Return (X, Y) of the center of cell containing provided text 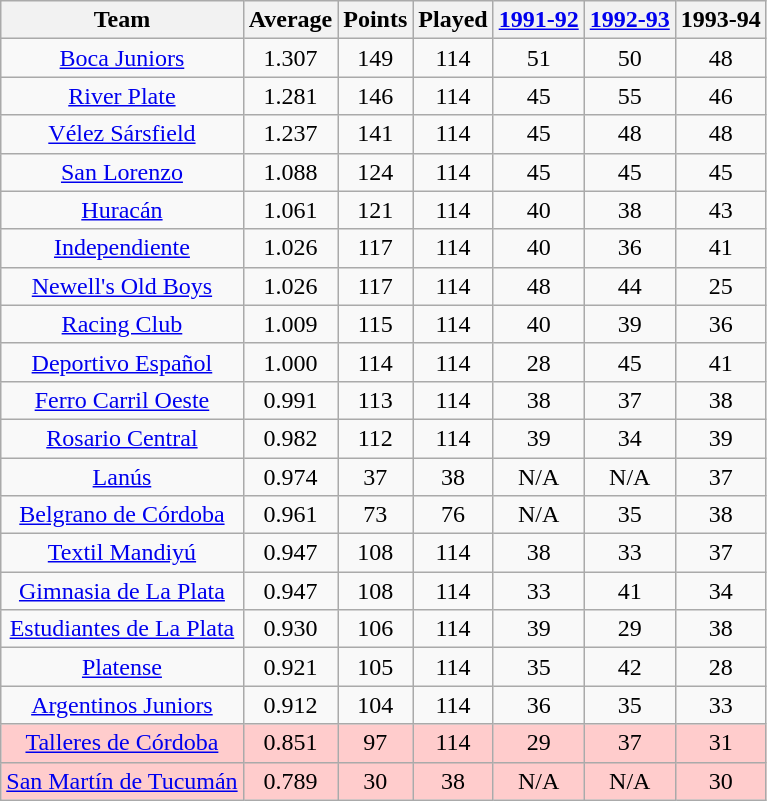
0.982 (290, 438)
0.912 (290, 705)
1991-92 (538, 20)
97 (376, 743)
1.000 (290, 362)
43 (720, 210)
Platense (122, 667)
115 (376, 324)
106 (376, 629)
Deportivo Español (122, 362)
Gimnasia de La Plata (122, 591)
73 (376, 515)
Racing Club (122, 324)
146 (376, 96)
1992-93 (630, 20)
121 (376, 210)
50 (630, 58)
Lanús (122, 477)
1.237 (290, 134)
Average (290, 20)
46 (720, 96)
25 (720, 286)
Played (453, 20)
44 (630, 286)
76 (453, 515)
1.061 (290, 210)
1.088 (290, 172)
Huracán (122, 210)
0.851 (290, 743)
Boca Juniors (122, 58)
105 (376, 667)
113 (376, 400)
Vélez Sársfield (122, 134)
124 (376, 172)
1.281 (290, 96)
1.307 (290, 58)
1.009 (290, 324)
42 (630, 667)
31 (720, 743)
Newell's Old Boys (122, 286)
51 (538, 58)
San Martín de Tucumán (122, 781)
Independiente (122, 248)
Ferro Carril Oeste (122, 400)
River Plate (122, 96)
Argentinos Juniors (122, 705)
0.789 (290, 781)
149 (376, 58)
0.974 (290, 477)
0.930 (290, 629)
141 (376, 134)
0.961 (290, 515)
0.921 (290, 667)
104 (376, 705)
1993-94 (720, 20)
San Lorenzo (122, 172)
0.991 (290, 400)
Belgrano de Córdoba (122, 515)
Talleres de Córdoba (122, 743)
Textil Mandiyú (122, 553)
Team (122, 20)
Estudiantes de La Plata (122, 629)
112 (376, 438)
Rosario Central (122, 438)
55 (630, 96)
Points (376, 20)
